Scan for the cell matching the given text and deliver its [X, Y] coordinate at center. 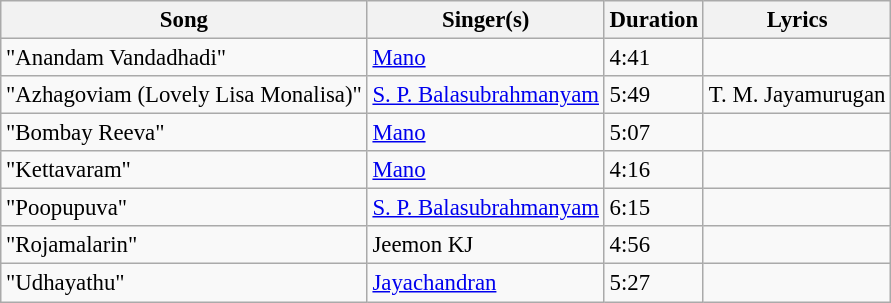
"Udhayathu" [184, 283]
"Poopupuva" [184, 208]
"Rojamalarin" [184, 245]
4:16 [654, 170]
Lyrics [796, 20]
5:07 [654, 133]
"Anandam Vandadhadi" [184, 58]
6:15 [654, 208]
Singer(s) [486, 20]
"Bombay Reeva" [184, 133]
Jayachandran [486, 283]
Song [184, 20]
"Azhagoviam (Lovely Lisa Monalisa)" [184, 95]
T. M. Jayamurugan [796, 95]
Jeemon KJ [486, 245]
"Kettavaram" [184, 170]
5:49 [654, 95]
5:27 [654, 283]
4:41 [654, 58]
4:56 [654, 245]
Duration [654, 20]
